Locate the cell with the specified text and output its [X, Y] center coordinate. 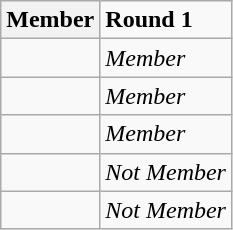
Round 1 [166, 20]
